Pinpoint the cell where the given text exists, returning its (X, Y) midpoint coordinate. 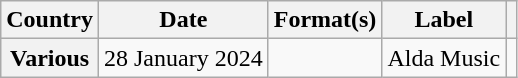
Alda Music (444, 58)
Date (183, 20)
Country (50, 20)
Various (50, 58)
Label (444, 20)
Format(s) (325, 20)
28 January 2024 (183, 58)
